Detect which cell encompasses the target text, then output its [x, y] center coordinate. 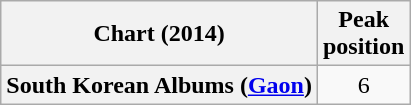
South Korean Albums (Gaon) [160, 85]
Peakposition [363, 34]
6 [363, 85]
Chart (2014) [160, 34]
